Return the [x, y] coordinate for the center point of the cell that contains the specified text.  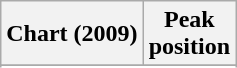
Chart (2009) [72, 34]
Peakposition [189, 34]
